Detect which cell encompasses the target text, then output its (x, y) center coordinate. 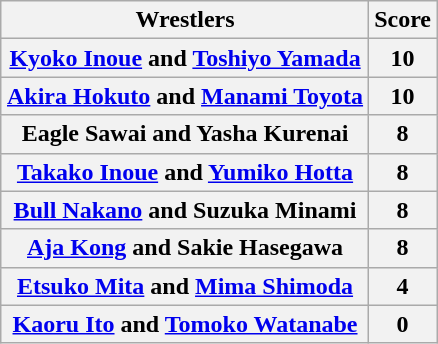
Kyoko Inoue and Toshiyo Yamada (184, 58)
Eagle Sawai and Yasha Kurenai (184, 134)
4 (403, 286)
Kaoru Ito and Tomoko Watanabe (184, 324)
Bull Nakano and Suzuka Minami (184, 210)
Aja Kong and Sakie Hasegawa (184, 248)
Takako Inoue and Yumiko Hotta (184, 172)
Etsuko Mita and Mima Shimoda (184, 286)
0 (403, 324)
Score (403, 20)
Akira Hokuto and Manami Toyota (184, 96)
Wrestlers (184, 20)
